Provide the [x, y] coordinate of the cell's center where the given text is located.  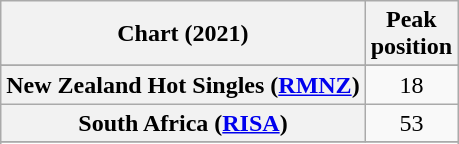
53 [411, 123]
New Zealand Hot Singles (RMNZ) [183, 85]
South Africa (RISA) [183, 123]
Chart (2021) [183, 34]
Peakposition [411, 34]
18 [411, 85]
